Detect which cell encompasses the target text, then output its [x, y] center coordinate. 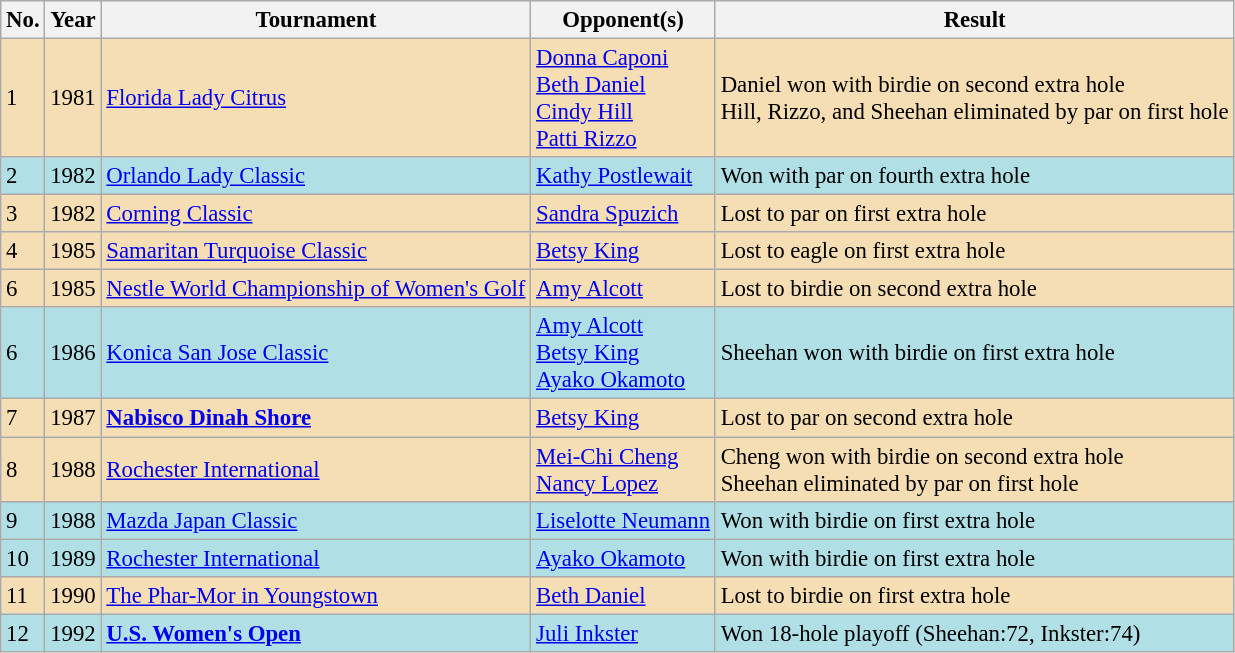
Won with par on fourth extra hole [974, 176]
Lost to par on first extra hole [974, 214]
Juli Inkster [624, 633]
Florida Lady Citrus [316, 98]
Sheehan won with birdie on first extra hole [974, 354]
10 [23, 558]
Sandra Spuzich [624, 214]
Samaritan Turquoise Classic [316, 251]
Mei-Chi Cheng Nancy Lopez [624, 470]
8 [23, 470]
No. [23, 20]
7 [23, 418]
3 [23, 214]
Result [974, 20]
Corning Classic [316, 214]
Amy Alcott [624, 289]
Orlando Lady Classic [316, 176]
Ayako Okamoto [624, 558]
1989 [73, 558]
Beth Daniel [624, 595]
Donna Caponi Beth Daniel Cindy Hill Patti Rizzo [624, 98]
Nestle World Championship of Women's Golf [316, 289]
Lost to eagle on first extra hole [974, 251]
Lost to birdie on first extra hole [974, 595]
The Phar-Mor in Youngstown [316, 595]
2 [23, 176]
Cheng won with birdie on second extra holeSheehan eliminated by par on first hole [974, 470]
4 [23, 251]
1981 [73, 98]
1990 [73, 595]
1987 [73, 418]
1992 [73, 633]
Year [73, 20]
1 [23, 98]
Daniel won with birdie on second extra holeHill, Rizzo, and Sheehan eliminated by par on first hole [974, 98]
Won 18-hole playoff (Sheehan:72, Inkster:74) [974, 633]
Mazda Japan Classic [316, 520]
Lost to birdie on second extra hole [974, 289]
Tournament [316, 20]
11 [23, 595]
12 [23, 633]
9 [23, 520]
Liselotte Neumann [624, 520]
Amy Alcott Betsy King Ayako Okamoto [624, 354]
1986 [73, 354]
Kathy Postlewait [624, 176]
Lost to par on second extra hole [974, 418]
Opponent(s) [624, 20]
Konica San Jose Classic [316, 354]
U.S. Women's Open [316, 633]
Nabisco Dinah Shore [316, 418]
